Locate the cell with the specified text and output its [x, y] center coordinate. 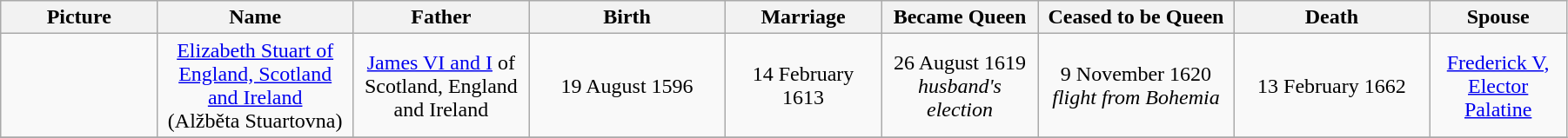
Name [256, 17]
Elizabeth Stuart of England, Scotland and Ireland(Alžběta Stuartovna) [256, 85]
Became Queen [960, 17]
James VI and I of Scotland, England and Ireland [441, 85]
Death [1331, 17]
Picture [79, 17]
14 February 1613 [803, 85]
19 August 1596 [627, 85]
Father [441, 17]
Birth [627, 17]
13 February 1662 [1331, 85]
9 November 1620flight from Bohemia [1136, 85]
Ceased to be Queen [1136, 17]
Spouse [1498, 17]
Frederick V, Elector Palatine [1498, 85]
Marriage [803, 17]
26 August 1619husband's election [960, 85]
